Extract the (X, Y) coordinate from the center of the cell holding the provided text.  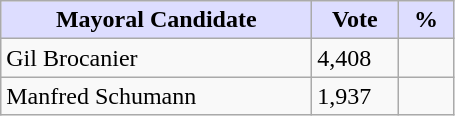
Gil Brocanier (156, 58)
4,408 (355, 58)
% (426, 20)
Vote (355, 20)
1,937 (355, 96)
Mayoral Candidate (156, 20)
Manfred Schumann (156, 96)
